Return the [X, Y] coordinate for the center point of the cell that contains the specified text.  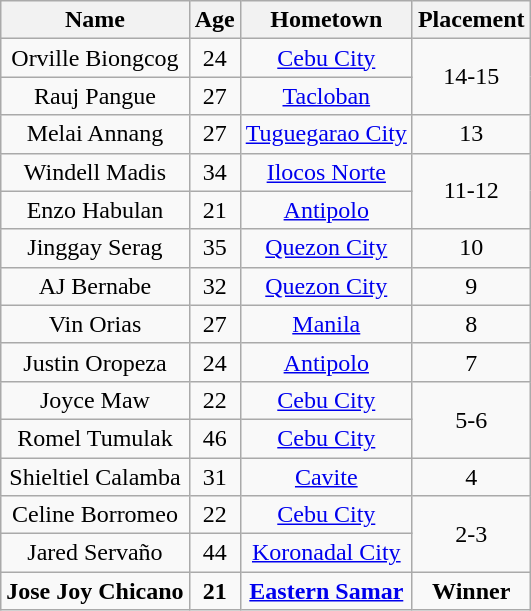
Celine Borromeo [95, 515]
Enzo Habulan [95, 210]
31 [214, 477]
Rauj Pangue [95, 96]
Melai Annang [95, 134]
Justin Oropeza [95, 362]
32 [214, 286]
7 [471, 362]
Romel Tumulak [95, 438]
4 [471, 477]
35 [214, 248]
34 [214, 172]
Joyce Maw [95, 400]
Manila [326, 324]
Ilocos Norte [326, 172]
Koronadal City [326, 553]
13 [471, 134]
Jose Joy Chicano [95, 591]
8 [471, 324]
Tacloban [326, 96]
Jinggay Serag [95, 248]
9 [471, 286]
46 [214, 438]
11-12 [471, 191]
5-6 [471, 419]
Eastern Samar [326, 591]
Jared Servaño [95, 553]
10 [471, 248]
Placement [471, 20]
Winner [471, 591]
AJ Bernabe [95, 286]
Orville Biongcog [95, 58]
Cavite [326, 477]
Name [95, 20]
Vin Orias [95, 324]
Tuguegarao City [326, 134]
2-3 [471, 534]
Hometown [326, 20]
Age [214, 20]
Windell Madis [95, 172]
Shieltiel Calamba [95, 477]
14-15 [471, 77]
44 [214, 553]
